Return the (X, Y) coordinate for the center point of the cell that contains the specified text.  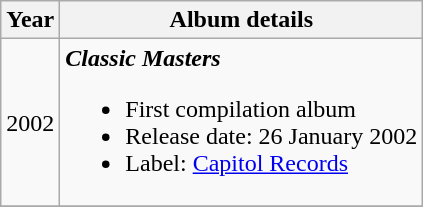
Classic MastersFirst compilation albumRelease date: 26 January 2002Label: Capitol Records (242, 122)
Year (30, 20)
2002 (30, 122)
Album details (242, 20)
